Capture the cell that displays the provided text and extract its [x, y] central coordinate. 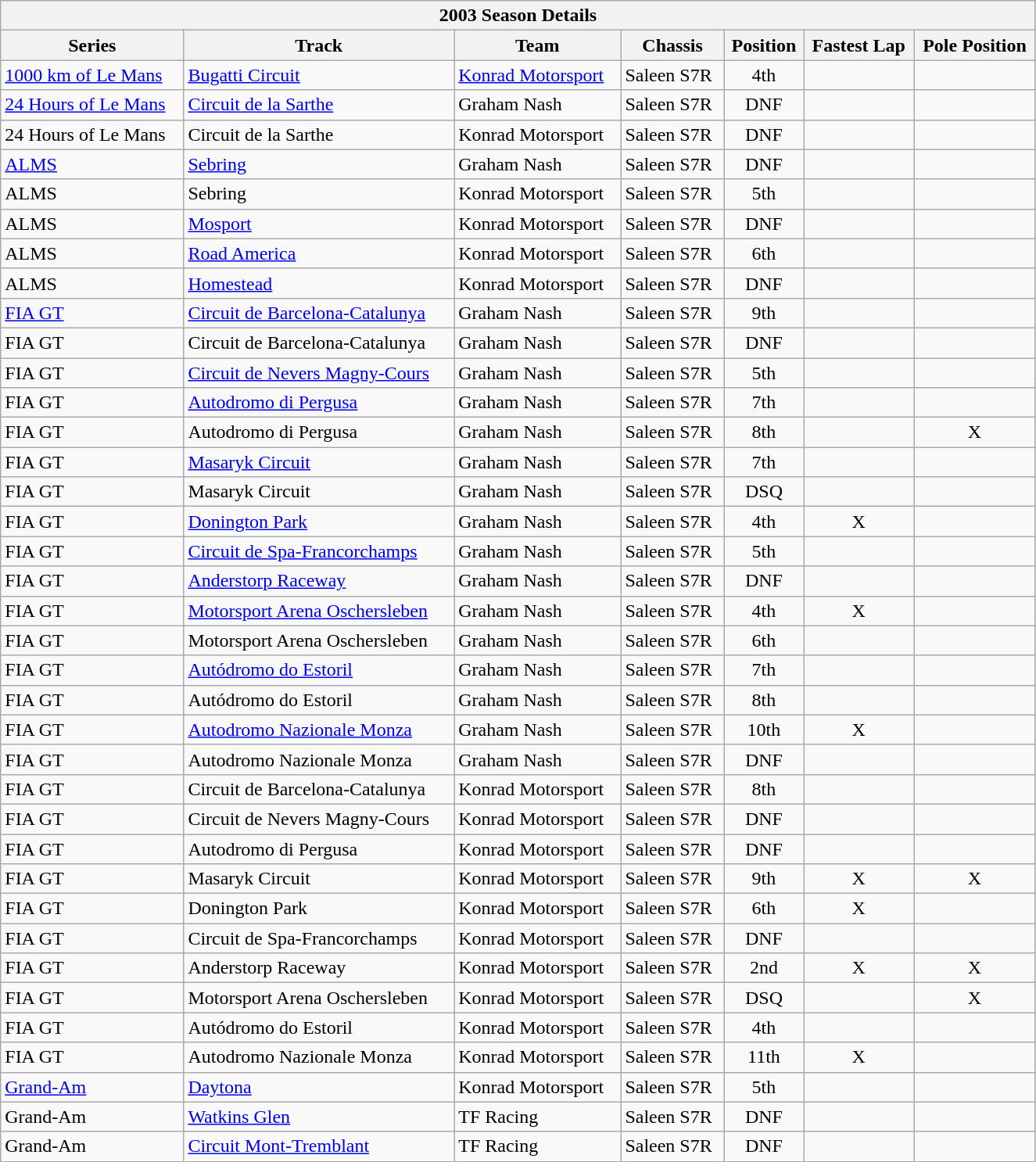
Road America [319, 253]
Watkins Glen [319, 1117]
11th [763, 1057]
Bugatti Circuit [319, 75]
Circuit Mont-Tremblant [319, 1146]
1000 km of Le Mans [92, 75]
Position [763, 45]
2nd [763, 968]
Daytona [319, 1087]
Fastest Lap [859, 45]
Team [538, 45]
2003 Season Details [518, 16]
10th [763, 730]
Mosport [319, 224]
Track [319, 45]
Pole Position [975, 45]
Chassis [672, 45]
Homestead [319, 283]
Series [92, 45]
